Determine the (x, y) coordinate at the center of the cell enclosing the given text.  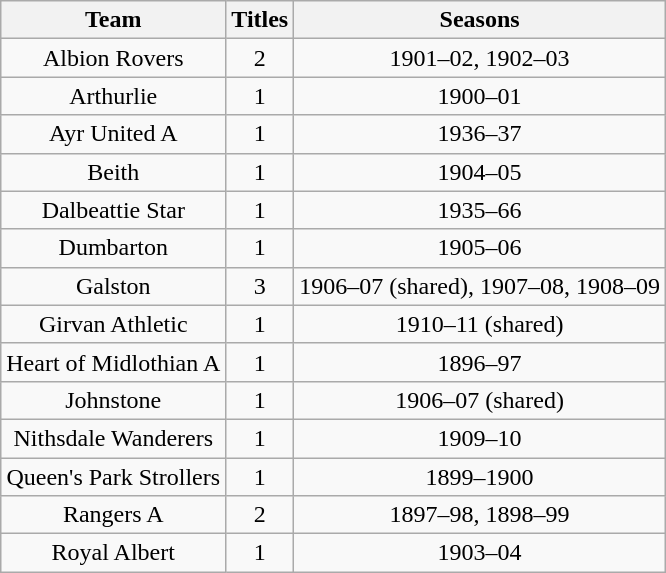
Nithsdale Wanderers (114, 438)
1909–10 (480, 438)
1903–04 (480, 553)
Galston (114, 286)
1935–66 (480, 210)
1904–05 (480, 172)
1900–01 (480, 96)
Titles (260, 20)
Rangers A (114, 515)
1906–07 (shared) (480, 400)
Ayr United A (114, 134)
Dalbeattie Star (114, 210)
Girvan Athletic (114, 324)
1906–07 (shared), 1907–08, 1908–09 (480, 286)
Heart of Midlothian A (114, 362)
Royal Albert (114, 553)
Johnstone (114, 400)
Team (114, 20)
1910–11 (shared) (480, 324)
1897–98, 1898–99 (480, 515)
1905–06 (480, 248)
1899–1900 (480, 477)
Dumbarton (114, 248)
Beith (114, 172)
1896–97 (480, 362)
Arthurlie (114, 96)
3 (260, 286)
Albion Rovers (114, 58)
1936–37 (480, 134)
Queen's Park Strollers (114, 477)
1901–02, 1902–03 (480, 58)
Seasons (480, 20)
